Capture the cell that displays the provided text and extract its [X, Y] central coordinate. 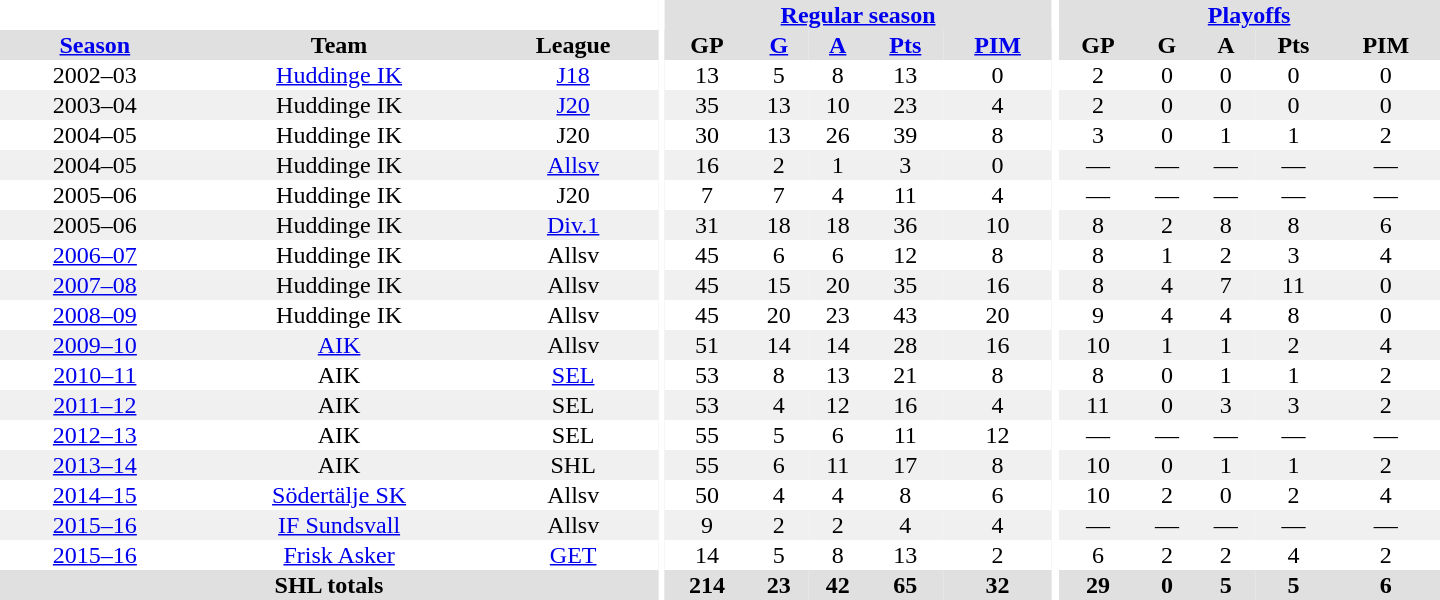
Södertälje SK [340, 495]
Season [95, 45]
36 [905, 225]
31 [706, 225]
2014–15 [95, 495]
2012–13 [95, 435]
65 [905, 585]
League [572, 45]
Playoffs [1249, 15]
39 [905, 135]
15 [778, 285]
SHL [572, 465]
2013–14 [95, 465]
J18 [572, 75]
2006–07 [95, 255]
Regular season [858, 15]
29 [1098, 585]
17 [905, 465]
32 [997, 585]
SHL totals [329, 585]
2007–08 [95, 285]
2009–10 [95, 345]
26 [838, 135]
50 [706, 495]
GET [572, 555]
28 [905, 345]
30 [706, 135]
IF Sundsvall [340, 525]
2008–09 [95, 315]
43 [905, 315]
Frisk Asker [340, 555]
Team [340, 45]
214 [706, 585]
2003–04 [95, 105]
Div.1 [572, 225]
51 [706, 345]
21 [905, 375]
2011–12 [95, 405]
2010–11 [95, 375]
2002–03 [95, 75]
42 [838, 585]
